Return the (x, y) coordinate for the center point of the cell that contains the specified text.  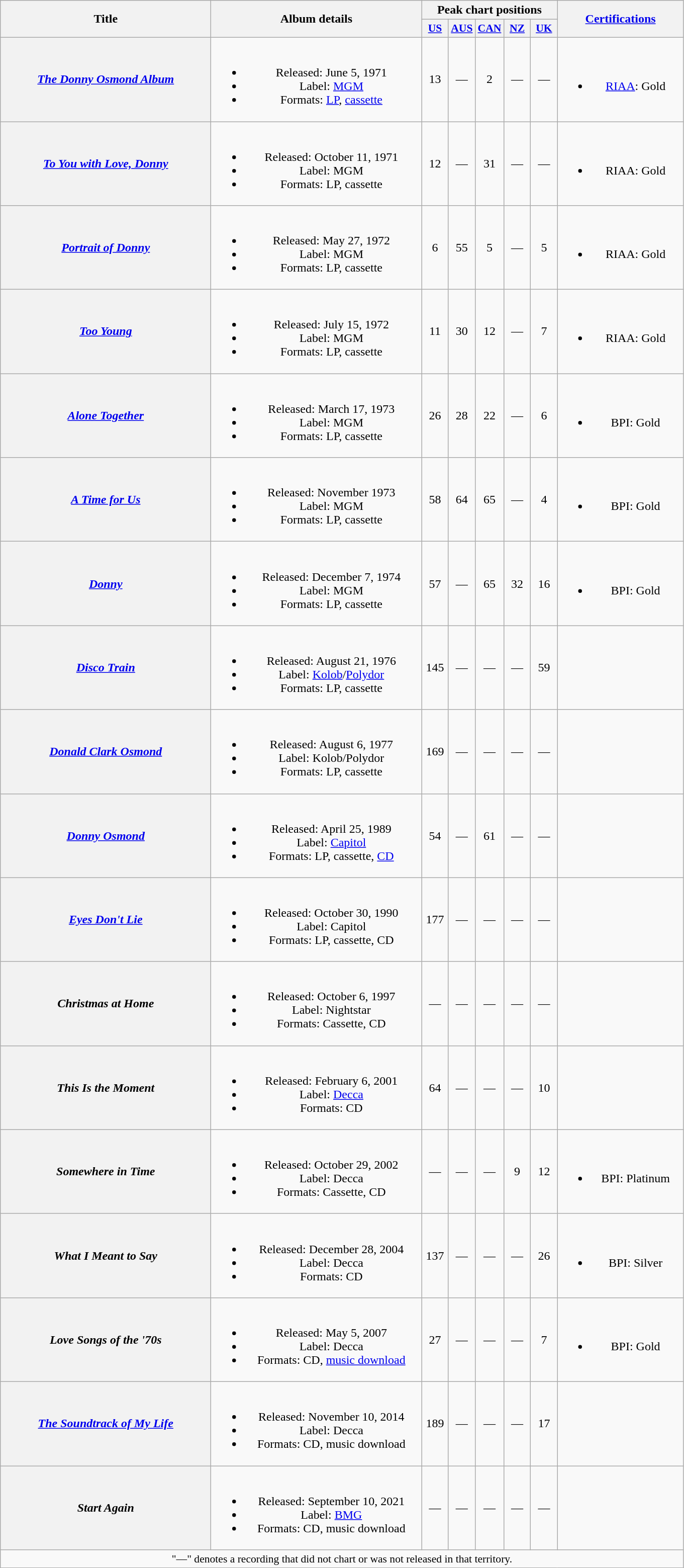
Donald Clark Osmond (106, 751)
Released: November 10, 2014Label: DeccaFormats: CD, music download (317, 1423)
Released: May 27, 1972Label: MGMFormats: LP, cassette (317, 247)
NZ (517, 29)
30 (461, 332)
2 (490, 79)
137 (435, 1255)
Released: May 5, 2007Label: DeccaFormats: CD, music download (317, 1340)
57 (435, 583)
BPI: Platinum (620, 1172)
11 (435, 332)
CAN (490, 29)
The Soundtrack of My Life (106, 1423)
Released: February 6, 2001Label: DeccaFormats: CD (317, 1087)
58 (435, 500)
Donny Osmond (106, 836)
Title (106, 19)
17 (544, 1423)
Somewhere in Time (106, 1172)
Released: October 11, 1971Label: MGMFormats: LP, cassette (317, 164)
31 (490, 164)
Eyes Don't Lie (106, 919)
9 (517, 1172)
What I Meant to Say (106, 1255)
A Time for Us (106, 500)
Donny (106, 583)
Released: October 30, 1990Label: CapitolFormats: LP, cassette, CD (317, 919)
Released: October 29, 2002Label: DeccaFormats: Cassette, CD (317, 1172)
US (435, 29)
Start Again (106, 1508)
16 (544, 583)
54 (435, 836)
Released: September 10, 2021Label: BMGFormats: CD, music download (317, 1508)
10 (544, 1087)
55 (461, 247)
Album details (317, 19)
Released: August 21, 1976Label: Kolob/PolydorFormats: LP, cassette (317, 668)
61 (490, 836)
Released: October 6, 1997Label: NightstarFormats: Cassette, CD (317, 1004)
The Donny Osmond Album (106, 79)
Certifications (620, 19)
Released: April 25, 1989Label: CapitolFormats: LP, cassette, CD (317, 836)
Released: December 7, 1974Label: MGMFormats: LP, cassette (317, 583)
This Is the Moment (106, 1087)
AUS (461, 29)
Released: July 15, 1972Label: MGMFormats: LP, cassette (317, 332)
Too Young (106, 332)
Peak chart positions (490, 10)
To You with Love, Donny (106, 164)
"—" denotes a recording that did not chart or was not released in that territory. (342, 1559)
Portrait of Donny (106, 247)
Disco Train (106, 668)
Released: November 1973Label: MGMFormats: LP, cassette (317, 500)
Released: December 28, 2004Label: DeccaFormats: CD (317, 1255)
Released: March 17, 1973Label: MGMFormats: LP, cassette (317, 415)
4 (544, 500)
UK (544, 29)
22 (490, 415)
Christmas at Home (106, 1004)
27 (435, 1340)
Released: June 5, 1971Label: MGMFormats: LP, cassette (317, 79)
189 (435, 1423)
Alone Together (106, 415)
BPI: Silver (620, 1255)
28 (461, 415)
177 (435, 919)
169 (435, 751)
59 (544, 668)
Released: August 6, 1977Label: Kolob/PolydorFormats: LP, cassette (317, 751)
13 (435, 79)
Love Songs of the '70s (106, 1340)
145 (435, 668)
32 (517, 583)
